Pinpoint the cell where the given text exists, returning its (X, Y) midpoint coordinate. 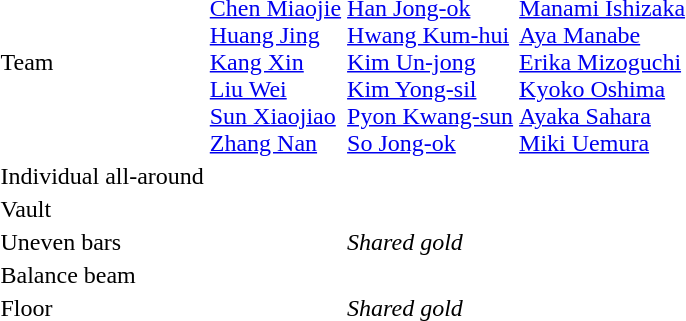
Shared gold (430, 242)
